Identify which cell holds the provided text, then report its (X, Y) central coordinate. 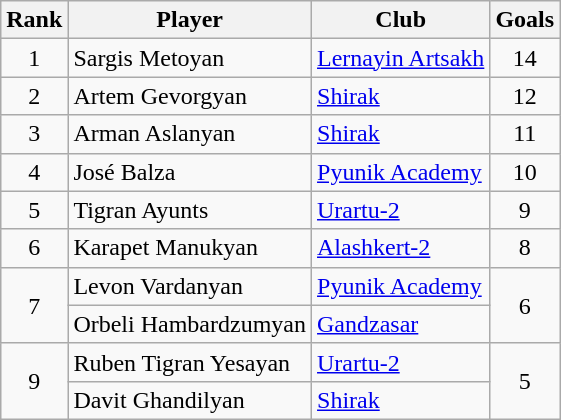
4 (34, 172)
Alashkert-2 (401, 248)
Orbeli Hambardzumyan (190, 324)
Tigran Ayunts (190, 210)
Levon Vardanyan (190, 286)
2 (34, 96)
1 (34, 58)
Davit Ghandilyan (190, 400)
Lernayin Artsakh (401, 58)
Rank (34, 20)
Gandzasar (401, 324)
7 (34, 305)
14 (525, 58)
Goals (525, 20)
10 (525, 172)
Player (190, 20)
Artem Gevorgyan (190, 96)
José Balza (190, 172)
Sargis Metoyan (190, 58)
3 (34, 134)
11 (525, 134)
Ruben Tigran Yesayan (190, 362)
Arman Aslanyan (190, 134)
8 (525, 248)
Club (401, 20)
12 (525, 96)
Karapet Manukyan (190, 248)
